Locate the cell with the specified text and output its [x, y] center coordinate. 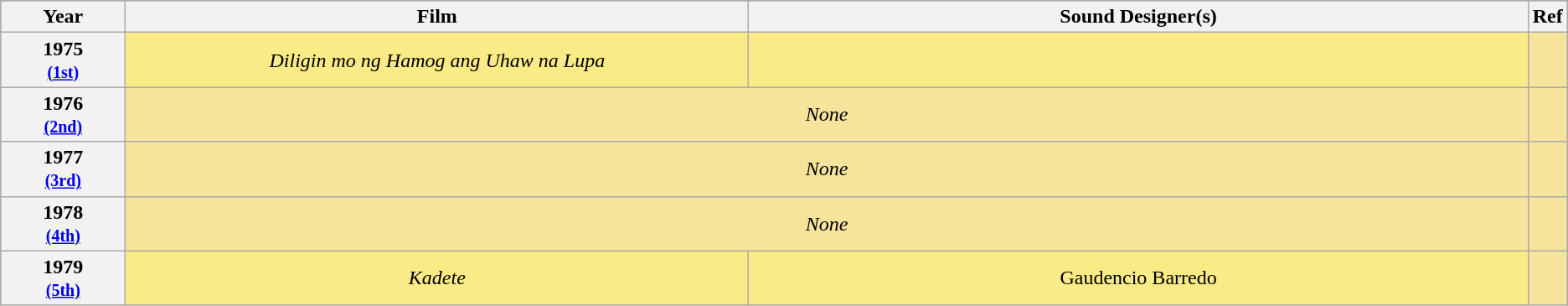
Year [64, 17]
1975 (1st) [64, 60]
1979 (5th) [64, 278]
1978 (4th) [64, 223]
1977 (3rd) [64, 169]
Film [437, 17]
Gaudencio Barredo [1138, 278]
1976 (2nd) [64, 114]
Diligin mo ng Hamog ang Uhaw na Lupa [437, 60]
Ref [1548, 17]
Sound Designer(s) [1138, 17]
Kadete [437, 278]
